Identify which cell holds the provided text, then report its (x, y) central coordinate. 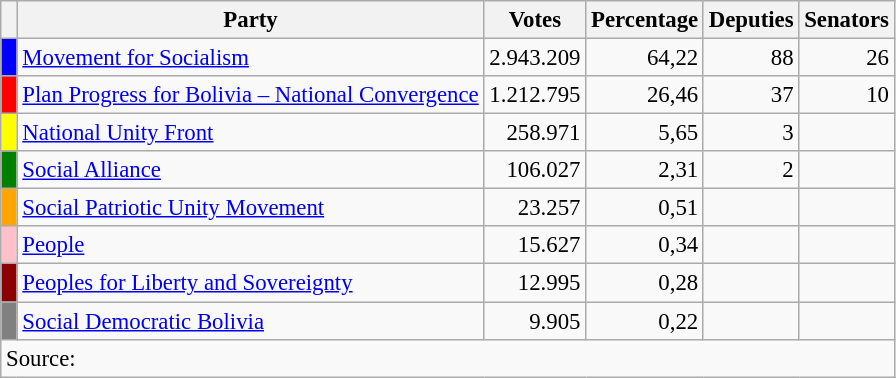
Social Democratic Bolivia (250, 321)
26,46 (645, 95)
258.971 (535, 133)
Plan Progress for Bolivia – National Convergence (250, 95)
88 (750, 58)
15.627 (535, 245)
26 (846, 58)
Social Patriotic Unity Movement (250, 208)
Social Alliance (250, 170)
Senators (846, 20)
Deputies (750, 20)
0,22 (645, 321)
12.995 (535, 283)
1.212.795 (535, 95)
37 (750, 95)
Percentage (645, 20)
23.257 (535, 208)
Movement for Socialism (250, 58)
64,22 (645, 58)
National Unity Front (250, 133)
2.943.209 (535, 58)
2 (750, 170)
Peoples for Liberty and Sovereignty (250, 283)
0,28 (645, 283)
0,34 (645, 245)
People (250, 245)
106.027 (535, 170)
10 (846, 95)
3 (750, 133)
Source: (448, 358)
2,31 (645, 170)
9.905 (535, 321)
5,65 (645, 133)
Votes (535, 20)
Party (250, 20)
0,51 (645, 208)
